Return [x, y] of the center of cell containing provided text 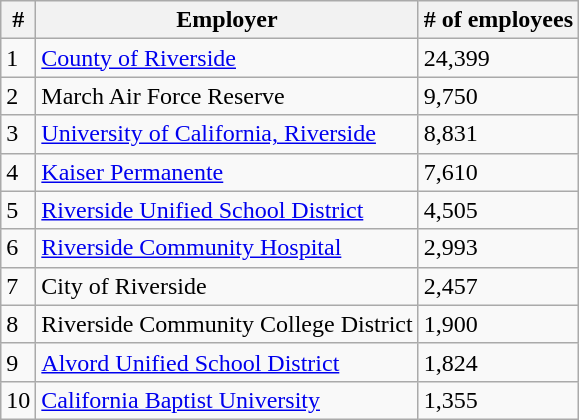
1,900 [498, 324]
Employer [227, 20]
8 [18, 324]
2,993 [498, 248]
2,457 [498, 286]
March Air Force Reserve [227, 96]
1,355 [498, 400]
24,399 [498, 58]
1,824 [498, 362]
5 [18, 210]
7,610 [498, 172]
California Baptist University [227, 400]
University of California, Riverside [227, 134]
Riverside Community College District [227, 324]
Alvord Unified School District [227, 362]
3 [18, 134]
1 [18, 58]
7 [18, 286]
9 [18, 362]
Kaiser Permanente [227, 172]
9,750 [498, 96]
Riverside Unified School District [227, 210]
10 [18, 400]
2 [18, 96]
6 [18, 248]
City of Riverside [227, 286]
# of employees [498, 20]
Riverside Community Hospital [227, 248]
# [18, 20]
8,831 [498, 134]
4,505 [498, 210]
4 [18, 172]
County of Riverside [227, 58]
